Determine the [X, Y] coordinate at the center of the cell enclosing the given text.  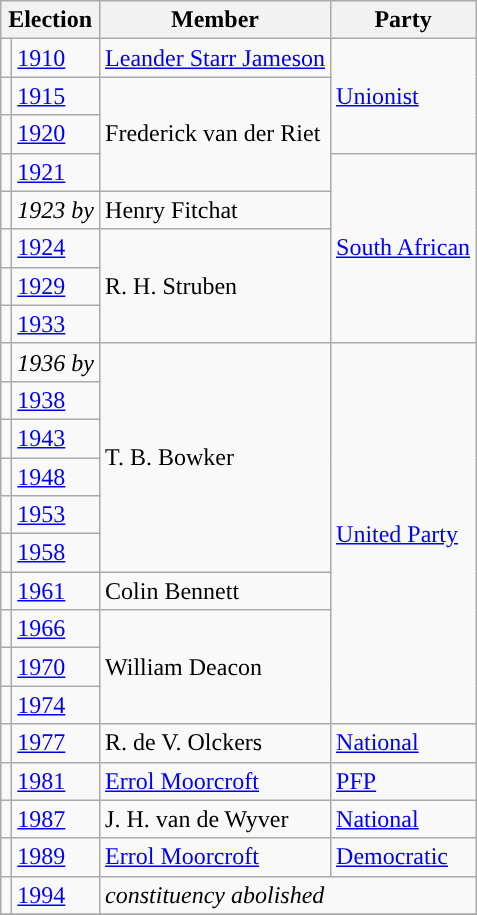
Election [50, 20]
1987 [56, 819]
1910 [56, 58]
1933 [56, 324]
1953 [56, 515]
T. B. Bowker [216, 457]
1938 [56, 400]
Frederick van der Riet [216, 134]
1977 [56, 743]
1974 [56, 705]
1920 [56, 134]
Leander Starr Jameson [216, 58]
United Party [404, 534]
1994 [56, 895]
South African [404, 248]
1948 [56, 477]
1966 [56, 629]
1958 [56, 553]
R. de V. Olckers [216, 743]
Henry Fitchat [216, 210]
J. H. van de Wyver [216, 819]
1923 by [56, 210]
Unionist [404, 96]
R. H. Struben [216, 286]
Colin Bennett [216, 591]
PFP [404, 781]
1981 [56, 781]
1989 [56, 857]
1924 [56, 248]
Democratic [404, 857]
1929 [56, 286]
constituency abolished [288, 895]
1970 [56, 667]
William Deacon [216, 667]
1915 [56, 96]
1961 [56, 591]
1936 by [56, 362]
Party [404, 20]
1921 [56, 172]
Member [216, 20]
1943 [56, 438]
